For the text-containing cell, return its midpoint in (X, Y) coordinate format. 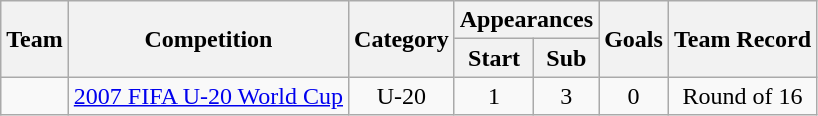
3 (566, 96)
U-20 (402, 96)
Appearances (526, 20)
2007 FIFA U-20 World Cup (208, 96)
0 (634, 96)
Start (494, 58)
Category (402, 39)
Competition (208, 39)
1 (494, 96)
Team (35, 39)
Goals (634, 39)
Team Record (742, 39)
Sub (566, 58)
Round of 16 (742, 96)
